Search for the cell housing the specified text and yield its [x, y] center coordinate. 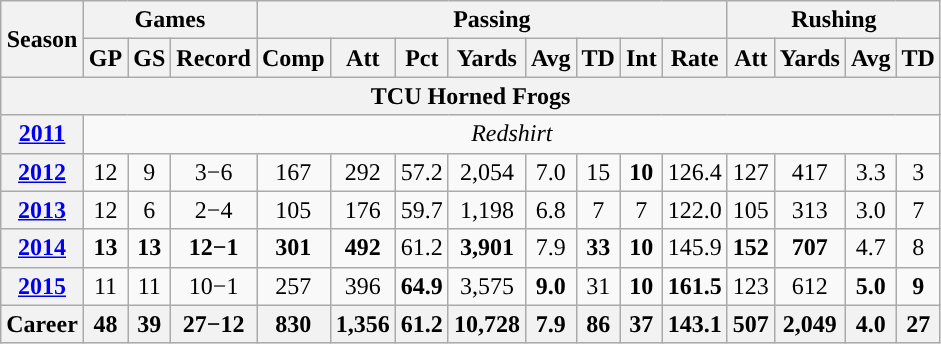
37 [641, 324]
Record [214, 58]
10−1 [214, 286]
2013 [42, 210]
GP [105, 58]
10,728 [486, 324]
15 [598, 172]
492 [362, 248]
152 [750, 248]
3.3 [870, 172]
64.9 [422, 286]
12−1 [214, 248]
830 [293, 324]
2014 [42, 248]
6.8 [550, 210]
301 [293, 248]
31 [598, 286]
176 [362, 210]
167 [293, 172]
59.7 [422, 210]
707 [810, 248]
Career [42, 324]
9.0 [550, 286]
292 [362, 172]
Rate [694, 58]
27−12 [214, 324]
48 [105, 324]
86 [598, 324]
612 [810, 286]
Comp [293, 58]
3,575 [486, 286]
Season [42, 39]
161.5 [694, 286]
Games [170, 20]
2012 [42, 172]
2,054 [486, 172]
8 [918, 248]
TCU Horned Frogs [471, 96]
122.0 [694, 210]
Passing [492, 20]
7.0 [550, 172]
3.0 [870, 210]
33 [598, 248]
3 [918, 172]
127 [750, 172]
313 [810, 210]
Int [641, 58]
4.0 [870, 324]
417 [810, 172]
2,049 [810, 324]
1,198 [486, 210]
6 [150, 210]
123 [750, 286]
126.4 [694, 172]
Pct [422, 58]
3−6 [214, 172]
2015 [42, 286]
1,356 [362, 324]
27 [918, 324]
396 [362, 286]
57.2 [422, 172]
5.0 [870, 286]
Redshirt [512, 134]
3,901 [486, 248]
2−4 [214, 210]
507 [750, 324]
4.7 [870, 248]
39 [150, 324]
GS [150, 58]
143.1 [694, 324]
257 [293, 286]
Rushing [834, 20]
2011 [42, 134]
145.9 [694, 248]
